Identify which cell holds the provided text, then report its (x, y) central coordinate. 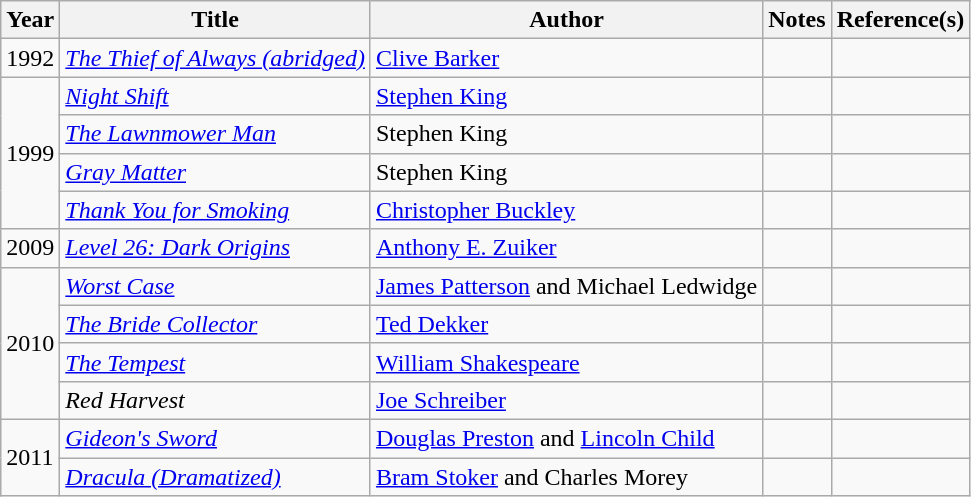
Worst Case (216, 286)
Dracula (Dramatized) (216, 477)
The Bride Collector (216, 324)
2011 (30, 457)
Notes (797, 20)
Clive Barker (566, 58)
Thank You for Smoking (216, 210)
Red Harvest (216, 400)
Level 26: Dark Origins (216, 248)
2010 (30, 343)
1992 (30, 58)
Reference(s) (900, 20)
Douglas Preston and Lincoln Child (566, 438)
The Tempest (216, 362)
Year (30, 20)
2009 (30, 248)
Christopher Buckley (566, 210)
Night Shift (216, 96)
Title (216, 20)
Bram Stoker and Charles Morey (566, 477)
The Thief of Always (abridged) (216, 58)
1999 (30, 153)
James Patterson and Michael Ledwidge (566, 286)
The Lawnmower Man (216, 134)
Author (566, 20)
William Shakespeare (566, 362)
Gray Matter (216, 172)
Joe Schreiber (566, 400)
Gideon's Sword (216, 438)
Ted Dekker (566, 324)
Anthony E. Zuiker (566, 248)
